Locate the cell with the specified text and output its (X, Y) center coordinate. 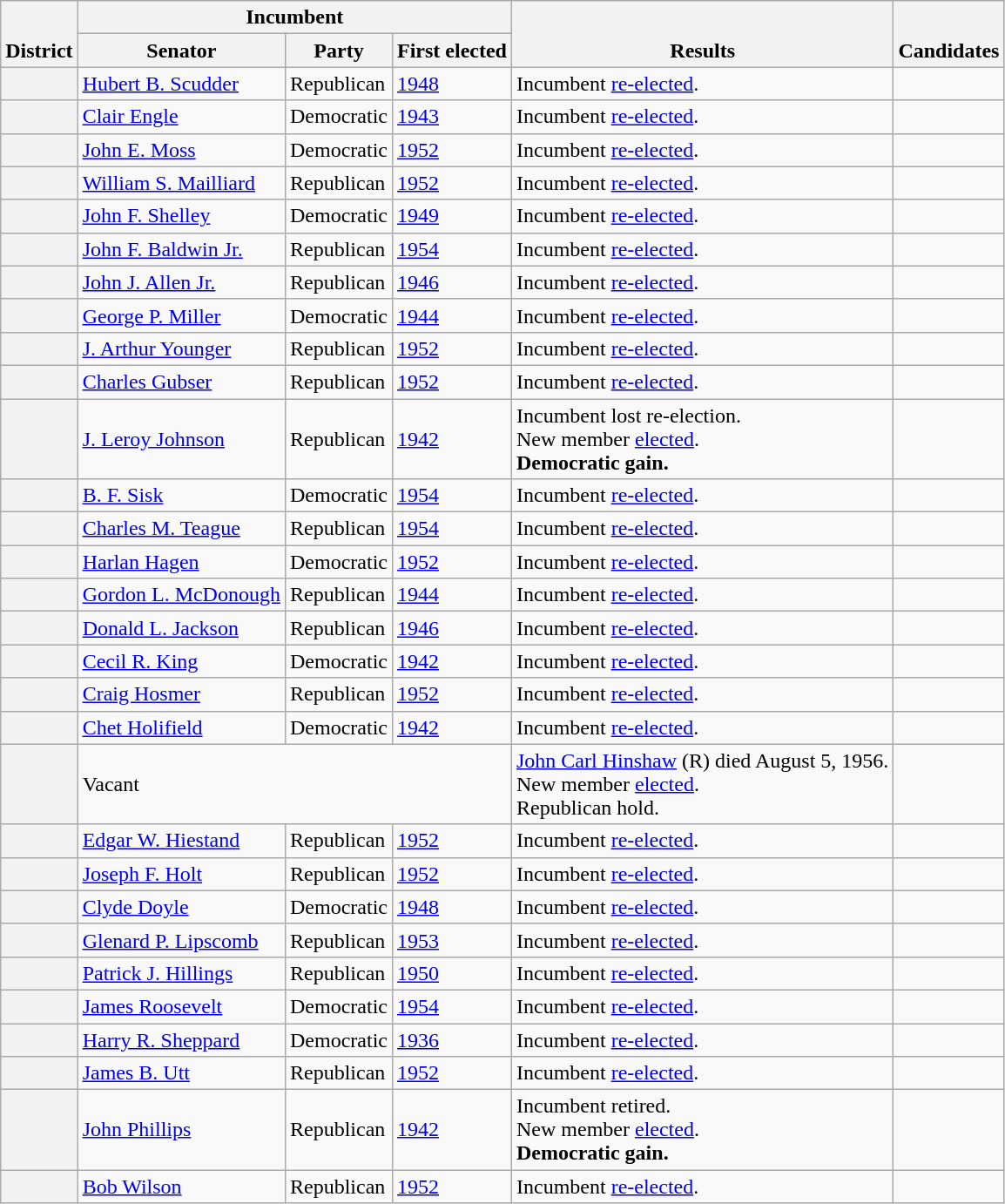
J. Arthur Younger (181, 348)
1936 (451, 1039)
Incumbent lost re-election.New member elected.Democratic gain. (702, 439)
Craig Hosmer (181, 694)
Cecil R. King (181, 661)
Glenard P. Lipscomb (181, 940)
John E. Moss (181, 150)
Incumbent retired.New member elected.Democratic gain. (702, 1130)
Hubert B. Scudder (181, 84)
John Carl Hinshaw (R) died August 5, 1956.New member elected.Republican hold. (702, 784)
Charles M. Teague (181, 529)
Charles Gubser (181, 382)
Chet Holifield (181, 727)
Party (338, 51)
J. Leroy Johnson (181, 439)
Senator (181, 51)
James B. Utt (181, 1073)
Donald L. Jackson (181, 628)
Joseph F. Holt (181, 874)
1943 (451, 117)
Harry R. Sheppard (181, 1039)
Edgar W. Hiestand (181, 841)
Candidates (949, 34)
Patrick J. Hillings (181, 973)
Clair Engle (181, 117)
John F. Baldwin Jr. (181, 249)
John J. Allen Jr. (181, 282)
Incumbent (294, 17)
1949 (451, 216)
John F. Shelley (181, 216)
George P. Miller (181, 315)
Vacant (294, 784)
Gordon L. McDonough (181, 595)
John Phillips (181, 1130)
Results (702, 34)
1950 (451, 973)
William S. Mailliard (181, 183)
Bob Wilson (181, 1187)
James Roosevelt (181, 1006)
District (39, 34)
Clyde Doyle (181, 907)
First elected (451, 51)
B. F. Sisk (181, 496)
1953 (451, 940)
Harlan Hagen (181, 562)
